Search for the cell housing the specified text and yield its (X, Y) center coordinate. 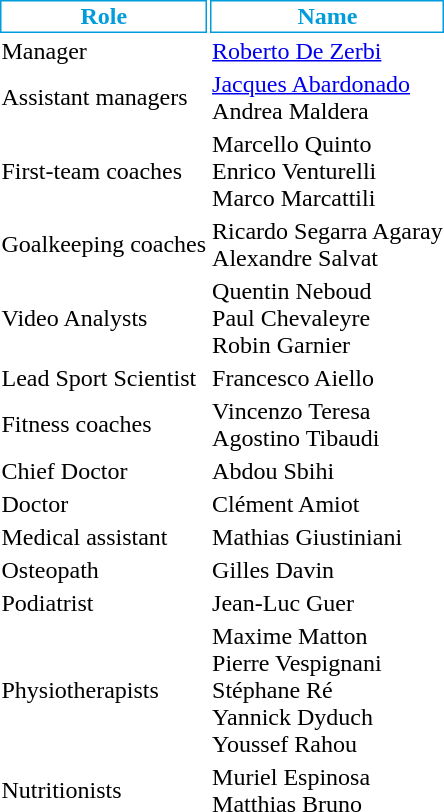
Video Analysts (104, 318)
Podiatrist (104, 603)
Medical assistant (104, 537)
Doctor (104, 504)
Goalkeeping coaches (104, 244)
Osteopath (104, 570)
Fitness coaches (104, 424)
Physiotherapists (104, 690)
Role (104, 16)
Manager (104, 51)
First-team coaches (104, 171)
Chief Doctor (104, 471)
Lead Sport Scientist (104, 378)
Assistant managers (104, 98)
